Determine the (x, y) coordinate at the center of the cell enclosing the given text.  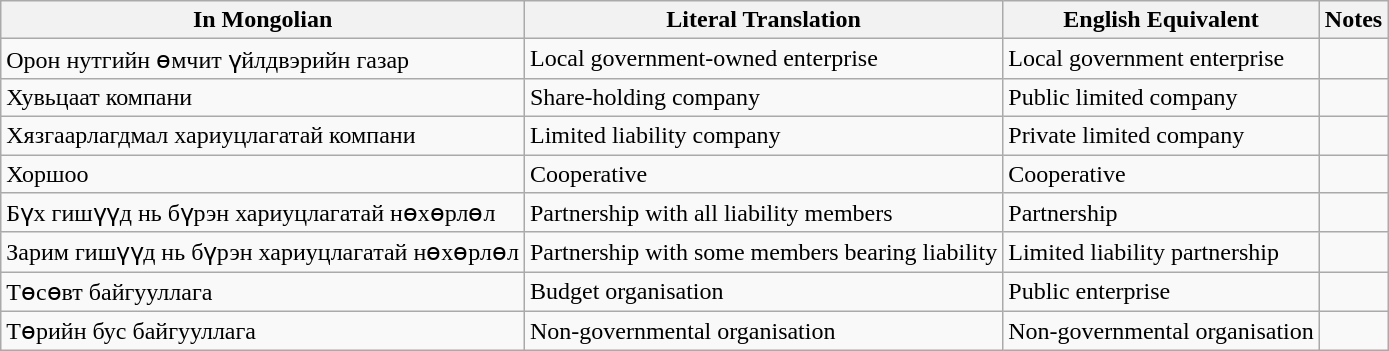
Зарим гишүүд нь бүрэн хариуцлагатай нөхөрлөл (263, 252)
Public enterprise (1162, 292)
Public limited company (1162, 97)
Хоршоо (263, 173)
Local government-owned enterprise (763, 59)
Бүх гишүүд нь бүрэн хариуцлагатай нөхөрлөл (263, 213)
Partnership with all liability members (763, 213)
Limited liability company (763, 135)
Partnership (1162, 213)
English Equivalent (1162, 20)
Төсөвт байгууллага (263, 292)
Literal Translation (763, 20)
In Mongolian (263, 20)
Хувьцаат компани (263, 97)
Private limited company (1162, 135)
Limited liability partnership (1162, 252)
Хязгаарлагдмал хариуцлагатай компани (263, 135)
Share-holding company (763, 97)
Local government enterprise (1162, 59)
Budget organisation (763, 292)
Partnership with some members bearing liability (763, 252)
Төрийн бус байгууллага (263, 331)
Notes (1353, 20)
Орон нутгийн өмчит үйлдвэрийн газар (263, 59)
